Pinpoint the cell where the given text exists, returning its (x, y) midpoint coordinate. 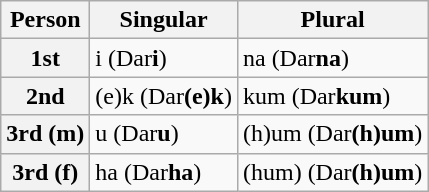
(h)um (Dar(h)um) (332, 134)
1st (46, 58)
na (Darna) (332, 58)
ha (Darha) (164, 172)
(e)k (Dar(e)k) (164, 96)
i (Dari) (164, 58)
kum (Darkum) (332, 96)
Plural (332, 20)
(hum) (Dar(h)um) (332, 172)
u (Daru) (164, 134)
3rd (m) (46, 134)
Singular (164, 20)
2nd (46, 96)
Person (46, 20)
3rd (f) (46, 172)
